Search for the cell housing the specified text and yield its [X, Y] center coordinate. 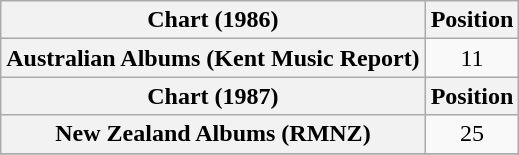
Chart (1986) [213, 20]
Australian Albums (Kent Music Report) [213, 58]
New Zealand Albums (RMNZ) [213, 134]
Chart (1987) [213, 96]
25 [472, 134]
11 [472, 58]
